Extract the [X, Y] coordinate from the center of the cell holding the provided text.  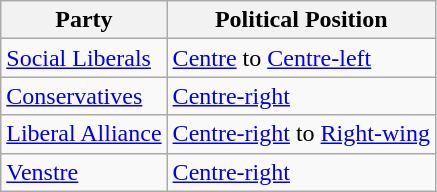
Venstre [84, 172]
Centre to Centre-left [301, 58]
Conservatives [84, 96]
Liberal Alliance [84, 134]
Social Liberals [84, 58]
Party [84, 20]
Centre-right to Right-wing [301, 134]
Political Position [301, 20]
